Pinpoint the cell where the given text exists, returning its (x, y) midpoint coordinate. 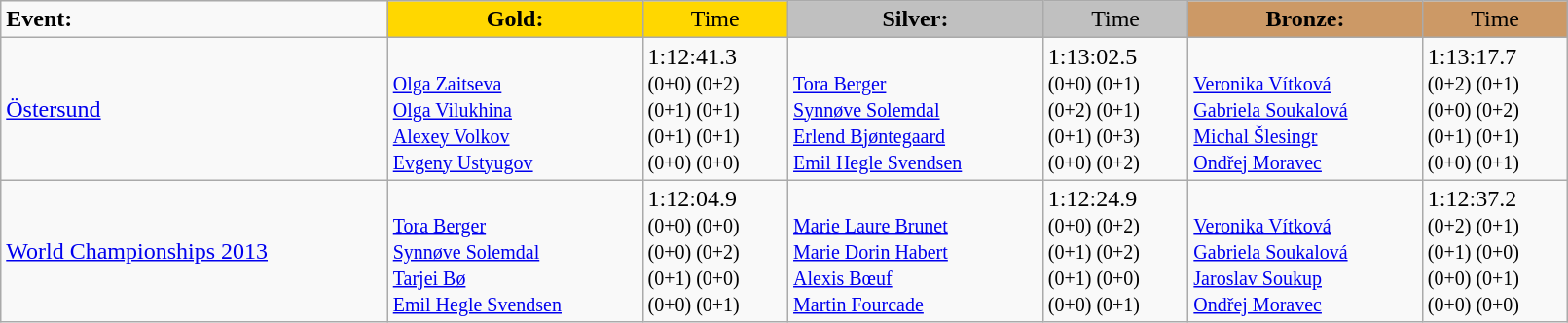
Marie Laure BrunetMarie Dorin HabertAlexis BœufMartin Fourcade (916, 251)
Tora BergerSynnøve SolemdalTarjei BøEmil Hegle Svendsen (515, 251)
Bronze: (1305, 19)
1:13:17.7(0+2) (0+1)(0+0) (0+2)(0+1) (0+1)(0+0) (0+1) (1495, 109)
Event: (195, 19)
1:12:37.2(0+2) (0+1)(0+1) (0+0)(0+0) (0+1)(0+0) (0+0) (1495, 251)
Gold: (515, 19)
Olga ZaitsevaOlga VilukhinaAlexey VolkovEvgeny Ustyugov (515, 109)
Veronika VítkováGabriela SoukalováMichal ŠlesingrOndřej Moravec (1305, 109)
1:12:24.9(0+0) (0+2)(0+1) (0+2)(0+1) (0+0)(0+0) (0+1) (1115, 251)
Tora BergerSynnøve SolemdalErlend BjøntegaardEmil Hegle Svendsen (916, 109)
Silver: (916, 19)
1:12:04.9(0+0) (0+0)(0+0) (0+2)(0+1) (0+0)(0+0) (0+1) (714, 251)
1:12:41.3 (0+0) (0+2)(0+1) (0+1)(0+1) (0+1)(0+0) (0+0) (714, 109)
Veronika VítkováGabriela SoukalováJaroslav SoukupOndřej Moravec (1305, 251)
World Championships 2013 (195, 251)
1:13:02.5(0+0) (0+1)(0+2) (0+1)(0+1) (0+3)(0+0) (0+2) (1115, 109)
Östersund (195, 109)
